Scan for the cell matching the given text and deliver its [X, Y] coordinate at center. 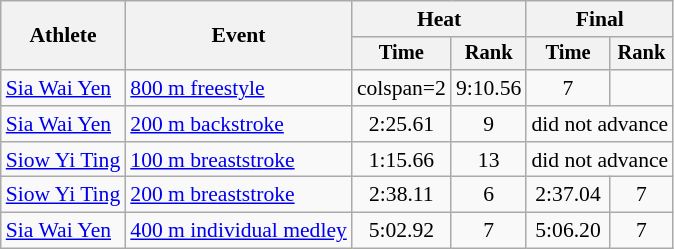
800 m freestyle [238, 88]
9 [488, 124]
400 m individual medley [238, 231]
100 m breaststroke [238, 160]
5:06.20 [568, 231]
Heat [440, 19]
9:10.56 [488, 88]
1:15.66 [402, 160]
200 m breaststroke [238, 195]
13 [488, 160]
2:25.61 [402, 124]
5:02.92 [402, 231]
Final [600, 19]
200 m backstroke [238, 124]
2:37.04 [568, 195]
Event [238, 36]
Athlete [64, 36]
6 [488, 195]
colspan=2 [402, 88]
2:38.11 [402, 195]
